Return the (x, y) coordinate for the center point of the cell that contains the specified text.  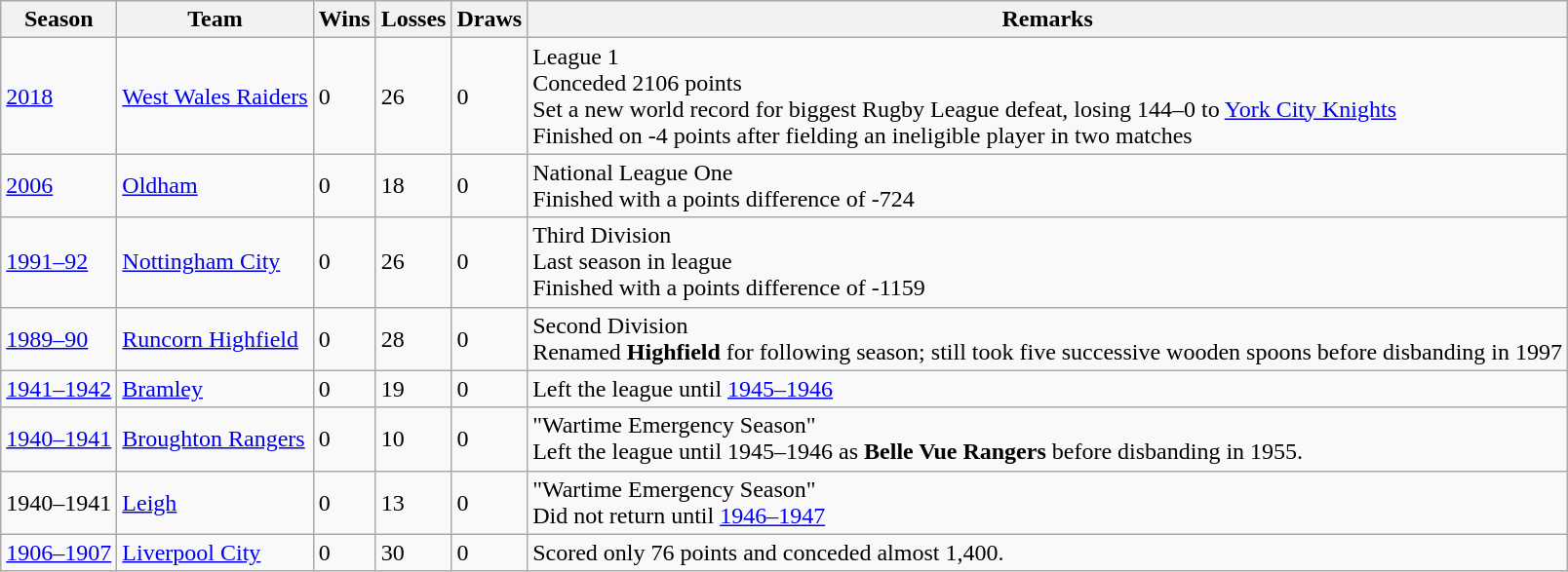
1941–1942 (59, 389)
2006 (59, 185)
1989–90 (59, 339)
Left the league until 1945–1946 (1047, 389)
Team (215, 19)
Leigh (215, 503)
"Wartime Emergency Season"Left the league until 1945–1946 as Belle Vue Rangers before disbanding in 1955. (1047, 439)
Liverpool City (215, 553)
18 (413, 185)
Remarks (1047, 19)
Nottingham City (215, 262)
Bramley (215, 389)
West Wales Raiders (215, 95)
2018 (59, 95)
1991–92 (59, 262)
"Wartime Emergency Season"Did not return until 1946–1947 (1047, 503)
National League OneFinished with a points difference of -724 (1047, 185)
Season (59, 19)
Draws (490, 19)
13 (413, 503)
30 (413, 553)
Second DivisionRenamed Highfield for following season; still took five successive wooden spoons before disbanding in 1997 (1047, 339)
1906–1907 (59, 553)
Oldham (215, 185)
Scored only 76 points and conceded almost 1,400. (1047, 553)
Third DivisionLast season in league Finished with a points difference of -1159 (1047, 262)
Runcorn Highfield (215, 339)
Wins (344, 19)
28 (413, 339)
10 (413, 439)
Losses (413, 19)
19 (413, 389)
Broughton Rangers (215, 439)
